Return the [X, Y] coordinate for the center point of the cell that contains the specified text.  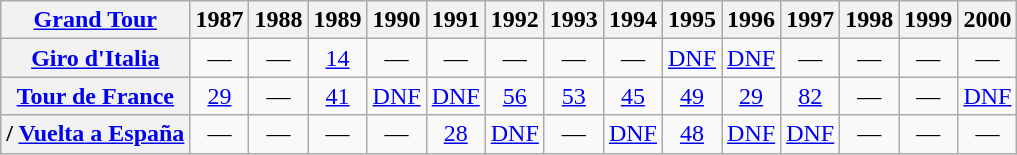
1989 [338, 20]
1994 [632, 20]
2000 [988, 20]
28 [456, 134]
49 [692, 96]
1998 [870, 20]
82 [810, 96]
1988 [278, 20]
Grand Tour [96, 20]
1999 [928, 20]
45 [632, 96]
1997 [810, 20]
Tour de France [96, 96]
1991 [456, 20]
48 [692, 134]
41 [338, 96]
14 [338, 58]
56 [514, 96]
1990 [396, 20]
1992 [514, 20]
/ Vuelta a España [96, 134]
Giro d'Italia [96, 58]
1993 [574, 20]
1996 [752, 20]
1987 [220, 20]
1995 [692, 20]
53 [574, 96]
